For the text-containing cell, return its midpoint in (X, Y) coordinate format. 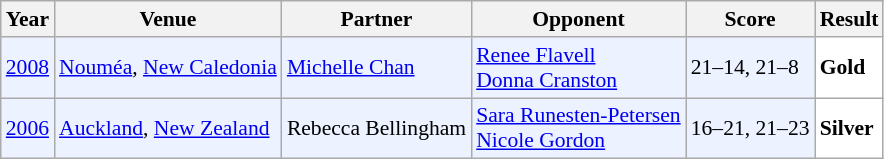
Opponent (578, 19)
21–14, 21–8 (750, 68)
Venue (168, 19)
Silver (850, 128)
Year (28, 19)
Rebecca Bellingham (376, 128)
Result (850, 19)
Auckland, New Zealand (168, 128)
Sara Runesten-Petersen Nicole Gordon (578, 128)
Renee Flavell Donna Cranston (578, 68)
2008 (28, 68)
2006 (28, 128)
Nouméa, New Caledonia (168, 68)
Score (750, 19)
Michelle Chan (376, 68)
Gold (850, 68)
Partner (376, 19)
16–21, 21–23 (750, 128)
